From the cell containing the given text, extract its center point as [X, Y] coordinate. 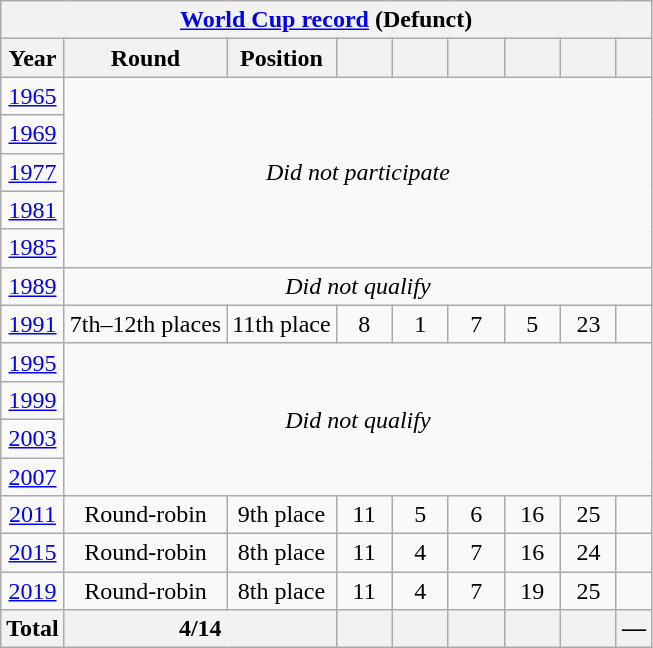
2011 [33, 515]
Round [145, 58]
9th place [282, 515]
2015 [33, 553]
2003 [33, 438]
1991 [33, 324]
Did not participate [358, 172]
1977 [33, 172]
1989 [33, 286]
Year [33, 58]
7th–12th places [145, 324]
2007 [33, 477]
23 [588, 324]
2019 [33, 591]
4/14 [200, 629]
8 [364, 324]
1985 [33, 248]
1995 [33, 362]
1969 [33, 134]
1981 [33, 210]
1965 [33, 96]
11th place [282, 324]
Position [282, 58]
1 [420, 324]
World Cup record (Defunct) [326, 20]
24 [588, 553]
1999 [33, 400]
— [634, 629]
Total [33, 629]
19 [532, 591]
6 [476, 515]
